Pinpoint the cell where the given text exists, returning its [X, Y] midpoint coordinate. 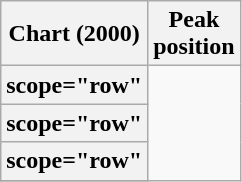
Peakposition [194, 34]
Chart (2000) [74, 34]
